Provide the (X, Y) coordinate of the cell's center where the given text is located.  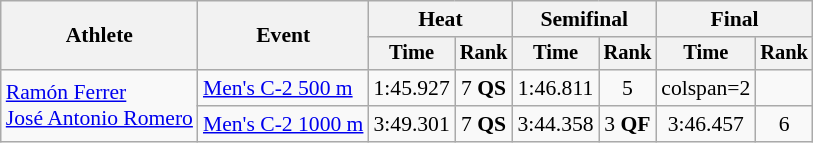
Athlete (100, 36)
1:46.811 (555, 88)
colspan=2 (706, 88)
6 (784, 124)
3:49.301 (411, 124)
3:44.358 (555, 124)
Ramón FerrerJosé Antonio Romero (100, 106)
5 (628, 88)
1:45.927 (411, 88)
3 QF (628, 124)
Men's C-2 1000 m (284, 124)
Final (734, 19)
3:46.457 (706, 124)
Event (284, 36)
Men's C-2 500 m (284, 88)
Heat (440, 19)
Semifinal (584, 19)
